Return (x, y) of the center of cell containing provided text 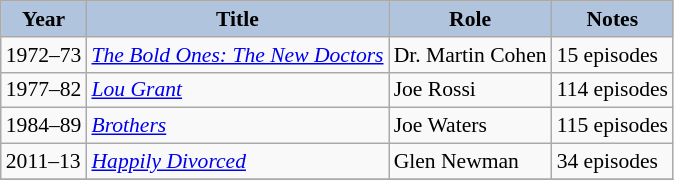
Joe Rossi (470, 90)
Notes (612, 19)
Dr. Martin Cohen (470, 55)
2011–13 (44, 162)
15 episodes (612, 55)
Joe Waters (470, 126)
Lou Grant (237, 90)
Title (237, 19)
Role (470, 19)
114 episodes (612, 90)
Glen Newman (470, 162)
115 episodes (612, 126)
1972–73 (44, 55)
34 episodes (612, 162)
Happily Divorced (237, 162)
The Bold Ones: The New Doctors (237, 55)
Brothers (237, 126)
1984–89 (44, 126)
1977–82 (44, 90)
Year (44, 19)
